For the text-containing cell, return its midpoint in (X, Y) coordinate format. 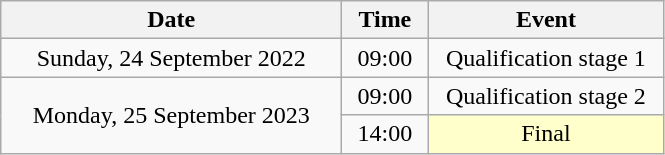
Event (546, 20)
14:00 (385, 134)
Final (546, 134)
Qualification stage 1 (546, 58)
Qualification stage 2 (546, 96)
Time (385, 20)
Sunday, 24 September 2022 (172, 58)
Monday, 25 September 2023 (172, 115)
Date (172, 20)
